Capture the cell that displays the provided text and extract its [X, Y] central coordinate. 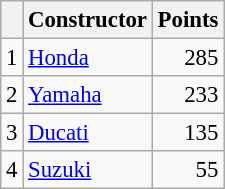
4 [12, 170]
55 [188, 170]
233 [188, 95]
2 [12, 95]
3 [12, 133]
Suzuki [88, 170]
135 [188, 133]
1 [12, 58]
Points [188, 20]
Yamaha [88, 95]
285 [188, 58]
Honda [88, 58]
Constructor [88, 20]
Ducati [88, 133]
